Extract the [X, Y] coordinate from the center of the cell holding the provided text.  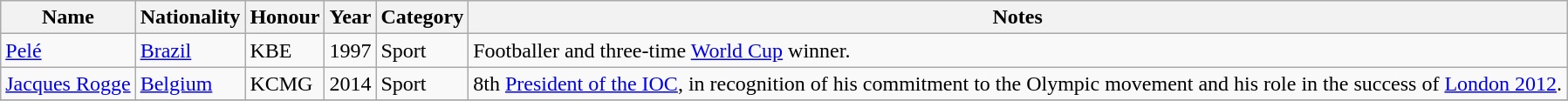
Footballer and three-time World Cup winner. [1017, 50]
Notes [1017, 17]
KCMG [284, 84]
Name [68, 17]
Year [351, 17]
Honour [284, 17]
Brazil [190, 50]
KBE [284, 50]
8th President of the IOC, in recognition of his commitment to the Olympic movement and his role in the success of London 2012. [1017, 84]
Category [422, 17]
Nationality [190, 17]
2014 [351, 84]
Belgium [190, 84]
Jacques Rogge [68, 84]
1997 [351, 50]
Pelé [68, 50]
